Locate the cell with the specified text and output its [x, y] center coordinate. 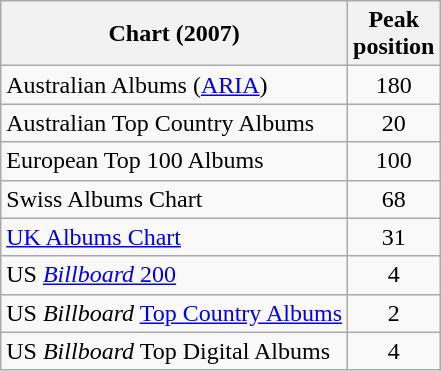
Peakposition [394, 34]
31 [394, 237]
US Billboard 200 [174, 275]
Swiss Albums Chart [174, 199]
US Billboard Top Digital Albums [174, 351]
European Top 100 Albums [174, 161]
UK Albums Chart [174, 237]
US Billboard Top Country Albums [174, 313]
100 [394, 161]
Australian Albums (ARIA) [174, 85]
180 [394, 85]
Chart (2007) [174, 34]
68 [394, 199]
2 [394, 313]
Australian Top Country Albums [174, 123]
20 [394, 123]
